From the cell containing the given text, extract its center point as [X, Y] coordinate. 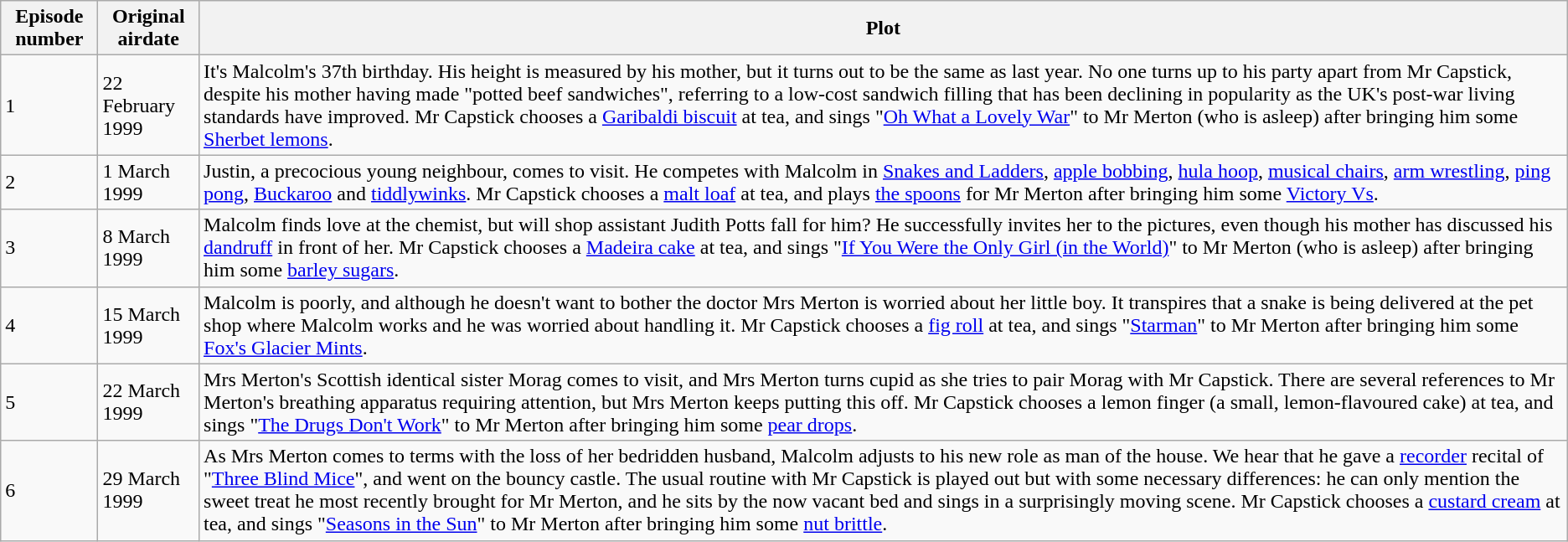
Episode number [49, 28]
1 [49, 106]
29 March 1999 [149, 491]
Plot [884, 28]
22 March 1999 [149, 402]
4 [49, 325]
8 March 1999 [149, 248]
3 [49, 248]
1 March 1999 [149, 183]
22 February 1999 [149, 106]
Original airdate [149, 28]
6 [49, 491]
15 March 1999 [149, 325]
5 [49, 402]
2 [49, 183]
